Return [X, Y] of the center of cell containing provided text 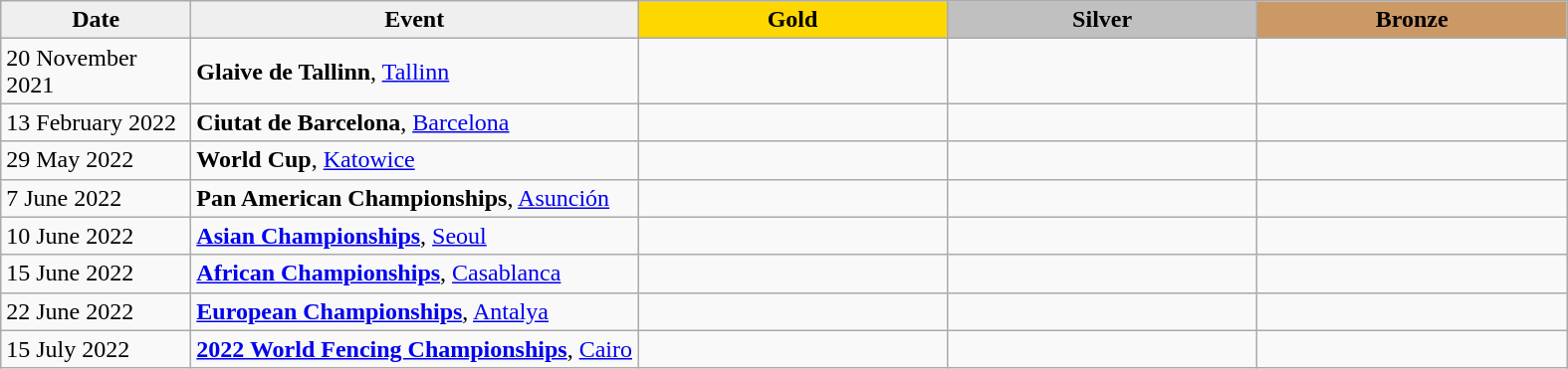
Event [414, 20]
Bronze [1412, 20]
22 June 2022 [96, 311]
15 July 2022 [96, 349]
13 February 2022 [96, 122]
Silver [1103, 20]
Date [96, 20]
15 June 2022 [96, 274]
European Championships, Antalya [414, 311]
2022 World Fencing Championships, Cairo [414, 349]
Pan American Championships, Asunción [414, 198]
29 May 2022 [96, 160]
Glaive de Tallinn, Tallinn [414, 72]
10 June 2022 [96, 236]
Ciutat de Barcelona, Barcelona [414, 122]
Gold [792, 20]
7 June 2022 [96, 198]
World Cup, Katowice [414, 160]
Asian Championships, Seoul [414, 236]
African Championships, Casablanca [414, 274]
20 November 2021 [96, 72]
